For the text-containing cell, return its midpoint in [X, Y] coordinate format. 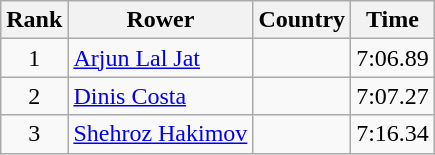
Shehroz Hakimov [160, 134]
Rank [34, 20]
7:06.89 [393, 58]
Country [302, 20]
Dinis Costa [160, 96]
Time [393, 20]
Arjun Lal Jat [160, 58]
Rower [160, 20]
3 [34, 134]
1 [34, 58]
7:07.27 [393, 96]
2 [34, 96]
7:16.34 [393, 134]
